Identify which cell holds the provided text, then report its (X, Y) central coordinate. 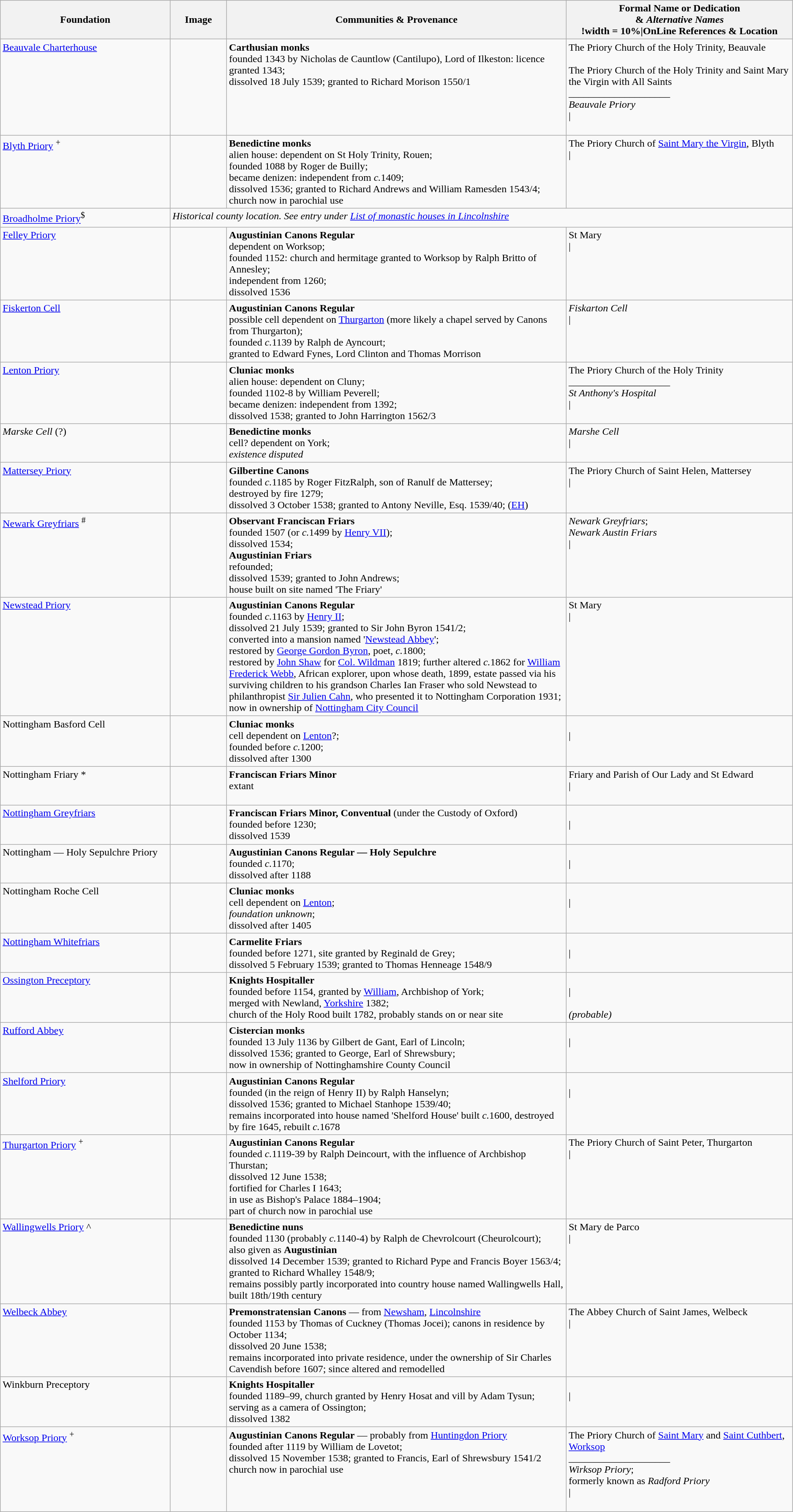
Blyth Priory + (85, 172)
Welbeck Abbey (85, 1340)
Cluniac monkscell dependent on Lenton?;founded before c.1200;dissolved after 1300 (397, 741)
Carmelite Friarsfounded before 1271, site granted by Reginald de Grey;dissolved 5 February 1539; granted to Thomas Henneage 1548/9 (397, 953)
Broadholme Priory$ (85, 218)
The Priory Church of the Holy Trinity____________________St Anthony's Hospital| (679, 393)
Nottingham Whitefriars (85, 953)
Lenton Priory (85, 393)
The Priory Church of Saint Peter, Thurgarton| (679, 1177)
Beauvale Charterhouse (85, 87)
Marske Cell (?) (85, 443)
Nottingham — Holy Sepulchre Priory (85, 864)
Newstead Priory (85, 657)
Ossington Preceptory (85, 997)
Newark Greyfriars # (85, 555)
Nottingham Roche Cell (85, 908)
Worksop Priory + (85, 1469)
The Abbey Church of Saint James, Welbeck| (679, 1340)
Historical county location. See entry under List of monastic houses in Lincolnshire (482, 218)
Nottingham Friary * (85, 786)
Rufford Abbey (85, 1048)
Augustinian Canons Regular — Holy Sepulchrefounded c.1170;dissolved after 1188 (397, 864)
Knights Hospitallerfounded 1189–99, church granted by Henry Hosat and vill by Adam Tysun;serving as a camera of Ossington;dissolved 1382 (397, 1402)
Image (199, 20)
Communities & Provenance (397, 20)
St Mary de Parco| (679, 1261)
The Priory Church of Saint Mary the Virgin, Blyth| (679, 172)
Felley Priory (85, 264)
The Priory Church of Saint Mary and Saint Cuthbert, Worksop____________________Wirksop Priory;formerly known as Radford Priory| (679, 1469)
Formal Name or Dedication & Alternative Names!width = 10%|OnLine References & Location (679, 20)
Benedictine monkscell? dependent on York;existence disputed (397, 443)
Winkburn Preceptory (85, 1402)
Foundation (85, 20)
Fiskerton Cell (85, 331)
Newark Greyfriars;Newark Austin Friars| (679, 555)
Nottingham Basford Cell (85, 741)
Shelford Priory (85, 1103)
| (probable) (679, 997)
Franciscan Friars Minor, Conventual (under the Custody of Oxford)founded before 1230;dissolved 1539 (397, 825)
Franciscan Friars Minorextant (397, 786)
Fiskarton Cell| (679, 331)
Wallingwells Priory ^ (85, 1261)
Friary and Parish of Our Lady and St Edward| (679, 786)
Mattersey Priory (85, 488)
Marshe Cell| (679, 443)
The Priory Church of Saint Helen, Mattersey| (679, 488)
Nottingham Greyfriars (85, 825)
Thurgarton Priory + (85, 1177)
Cluniac monkscell dependent on Lenton;foundation unknown;dissolved after 1405 (397, 908)
